Return (X, Y) of the center of cell containing provided text 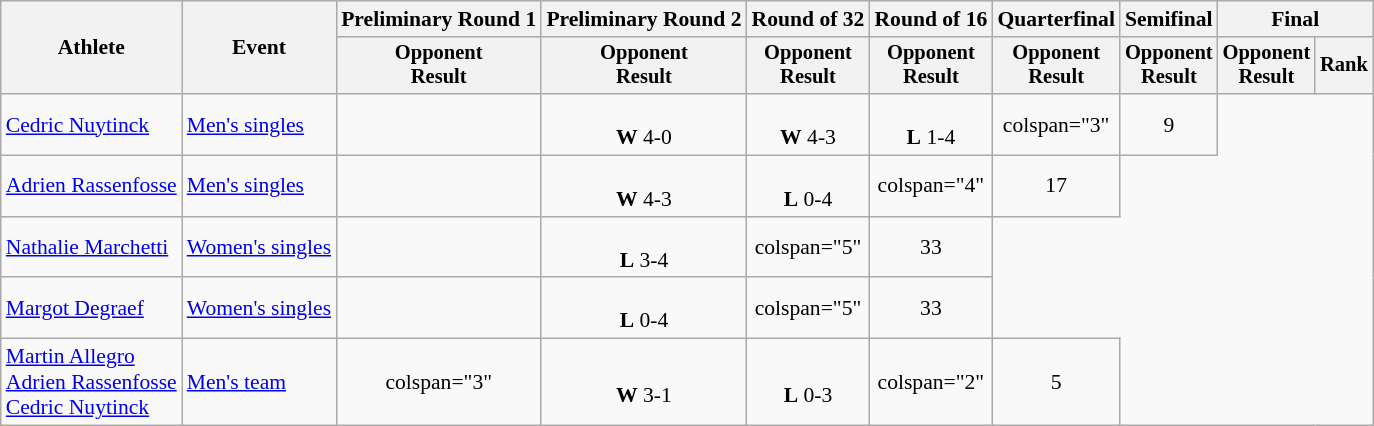
Quarterfinal (1056, 19)
5 (1056, 382)
Preliminary Round 2 (644, 19)
W 4-0 (644, 124)
Cedric Nuytinck (92, 124)
colspan="2" (930, 382)
Men's team (259, 382)
Final (1296, 19)
W 3-1 (644, 382)
Athlete (92, 48)
Nathalie Marchetti (92, 248)
Adrien Rassenfosse (92, 186)
Rank (1344, 66)
L 1-4 (930, 124)
Event (259, 48)
L 3-4 (644, 248)
Martin AllegroAdrien RassenfosseCedric Nuytinck (92, 382)
Round of 16 (930, 19)
Round of 32 (808, 19)
Semifinal (1169, 19)
L 0-3 (808, 382)
Margot Degraef (92, 308)
colspan="4" (930, 186)
17 (1056, 186)
Preliminary Round 1 (438, 19)
9 (1169, 124)
